From the cell containing the given text, extract its center point as [X, Y] coordinate. 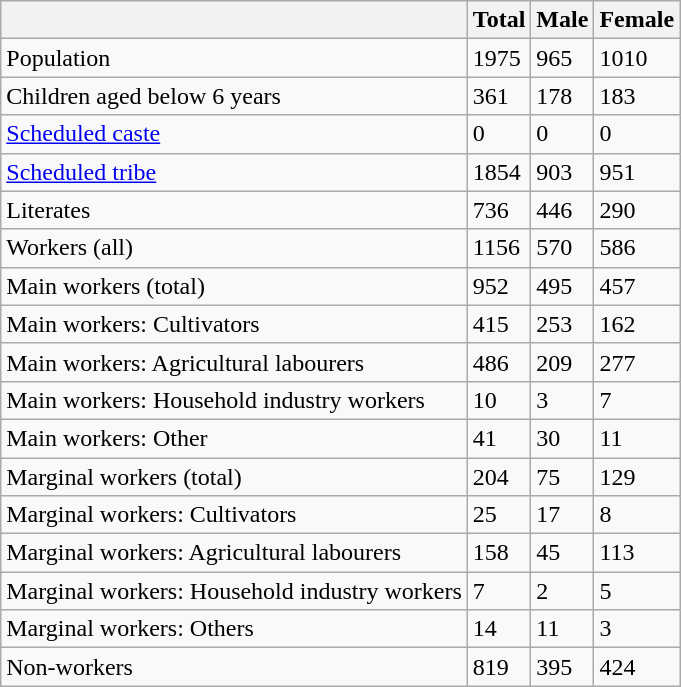
41 [499, 438]
253 [562, 324]
424 [637, 667]
Main workers: Other [234, 438]
951 [637, 172]
129 [637, 477]
2 [562, 591]
209 [562, 362]
183 [637, 96]
361 [499, 96]
486 [499, 362]
Population [234, 58]
1854 [499, 172]
Total [499, 20]
158 [499, 553]
Scheduled caste [234, 134]
495 [562, 286]
Marginal workers: Others [234, 629]
5 [637, 591]
736 [499, 210]
Children aged below 6 years [234, 96]
Male [562, 20]
Main workers: Cultivators [234, 324]
204 [499, 477]
446 [562, 210]
457 [637, 286]
30 [562, 438]
1010 [637, 58]
415 [499, 324]
178 [562, 96]
25 [499, 515]
290 [637, 210]
Workers (all) [234, 248]
965 [562, 58]
Scheduled tribe [234, 172]
Marginal workers (total) [234, 477]
75 [562, 477]
162 [637, 324]
14 [499, 629]
903 [562, 172]
8 [637, 515]
Main workers: Agricultural labourers [234, 362]
952 [499, 286]
113 [637, 553]
17 [562, 515]
Non-workers [234, 667]
395 [562, 667]
Main workers: Household industry workers [234, 400]
10 [499, 400]
Literates [234, 210]
Marginal workers: Household industry workers [234, 591]
Marginal workers: Cultivators [234, 515]
277 [637, 362]
Marginal workers: Agricultural labourers [234, 553]
Female [637, 20]
586 [637, 248]
1975 [499, 58]
570 [562, 248]
Main workers (total) [234, 286]
1156 [499, 248]
45 [562, 553]
819 [499, 667]
